From the cell containing the given text, extract its center point as [X, Y] coordinate. 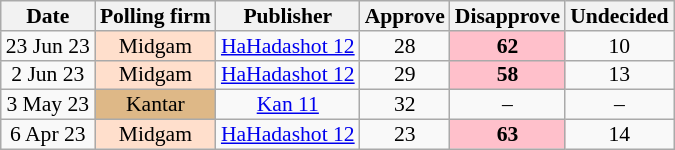
Disapprove [508, 16]
Polling firm [156, 16]
Publisher [288, 16]
58 [508, 75]
6 Apr 23 [48, 135]
23 [405, 135]
2 Jun 23 [48, 75]
32 [405, 105]
Kan 11 [288, 105]
62 [508, 46]
23 Jun 23 [48, 46]
Approve [405, 16]
10 [619, 46]
Date [48, 16]
Kantar [156, 105]
3 May 23 [48, 105]
13 [619, 75]
63 [508, 135]
14 [619, 135]
Undecided [619, 16]
28 [405, 46]
29 [405, 75]
